Scan for the cell matching the given text and deliver its (X, Y) coordinate at center. 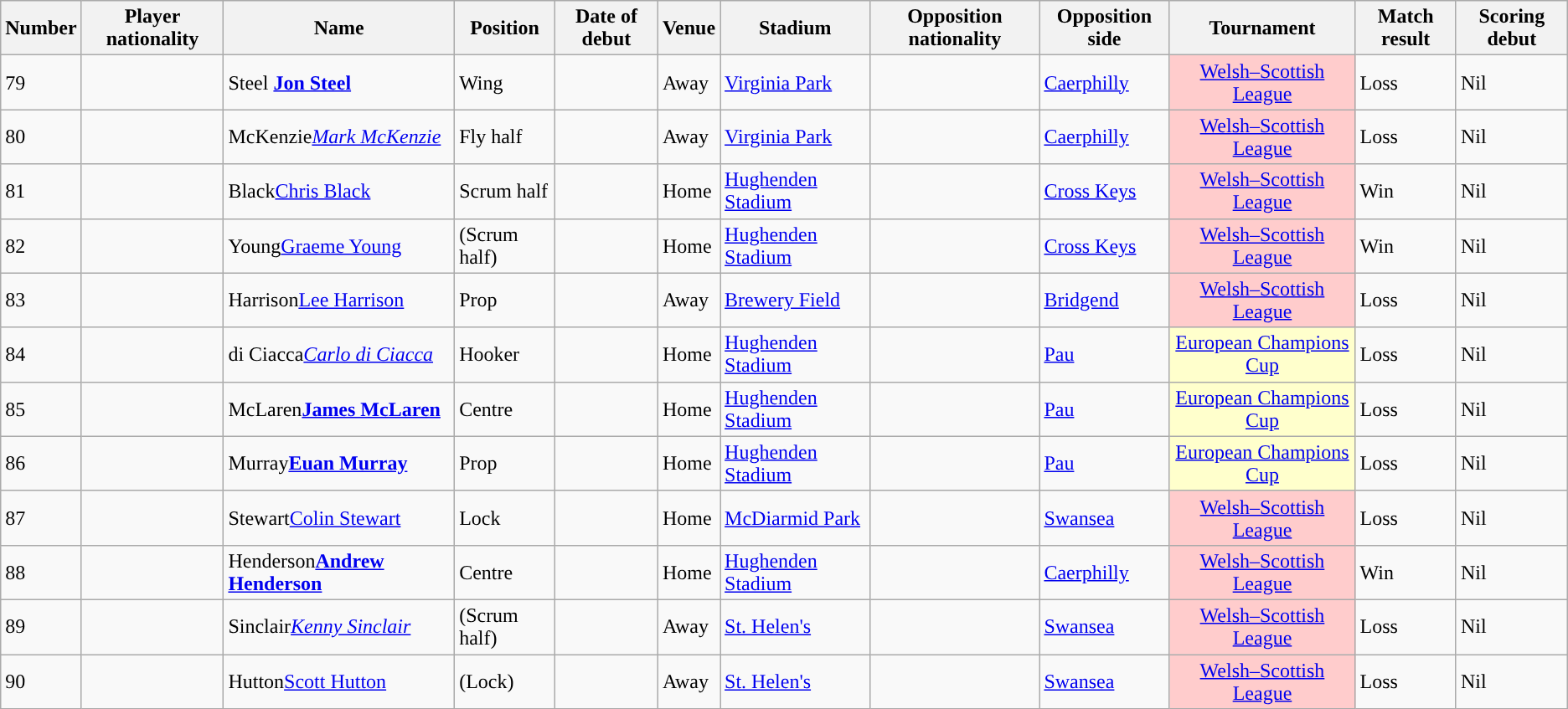
84 (41, 355)
Match result (1406, 28)
Wing (505, 82)
YoungGraeme Young (339, 246)
(Lock) (505, 681)
Venue (689, 28)
Position (505, 28)
Fly half (505, 137)
Name (339, 28)
87 (41, 517)
Hooker (505, 355)
80 (41, 137)
SinclairKenny Sinclair (339, 626)
HarrisonLee Harrison (339, 300)
StewartColin Stewart (339, 517)
Steel Jon Steel (339, 82)
83 (41, 300)
Scrum half (505, 191)
82 (41, 246)
HendersonAndrew Henderson (339, 573)
HuttonScott Hutton (339, 681)
Stadium (796, 28)
Scoring debut (1511, 28)
Lock (505, 517)
Opposition side (1104, 28)
81 (41, 191)
Brewery Field (796, 300)
86 (41, 464)
McLarenJames McLaren (339, 408)
Opposition nationality (955, 28)
McDiarmid Park (796, 517)
Date of debut (606, 28)
MurrayEuan Murray (339, 464)
89 (41, 626)
Player nationality (152, 28)
McKenzieMark McKenzie (339, 137)
Tournament (1262, 28)
Number (41, 28)
85 (41, 408)
di CiaccaCarlo di Ciacca (339, 355)
Bridgend (1104, 300)
88 (41, 573)
BlackChris Black (339, 191)
90 (41, 681)
79 (41, 82)
